Search for the cell housing the specified text and yield its [x, y] center coordinate. 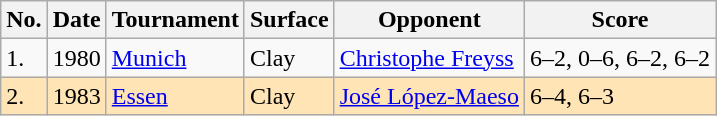
6–4, 6–3 [620, 96]
6–2, 0–6, 6–2, 6–2 [620, 58]
Tournament [175, 20]
Surface [289, 20]
Date [76, 20]
Munich [175, 58]
Score [620, 20]
No. [24, 20]
José López-Maeso [429, 96]
1980 [76, 58]
1983 [76, 96]
1. [24, 58]
Opponent [429, 20]
2. [24, 96]
Essen [175, 96]
Christophe Freyss [429, 58]
